Return (x, y) of the center of cell containing provided text 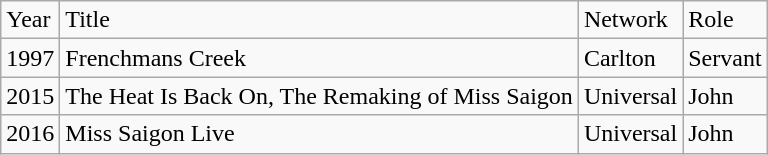
Carlton (630, 58)
Year (30, 20)
The Heat Is Back On, The Remaking of Miss Saigon (320, 96)
Network (630, 20)
1997 (30, 58)
Frenchmans Creek (320, 58)
Title (320, 20)
2016 (30, 134)
Role (725, 20)
Miss Saigon Live (320, 134)
2015 (30, 96)
Servant (725, 58)
